Return the (x, y) coordinate for the center point of the cell that contains the specified text.  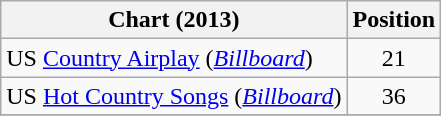
Chart (2013) (174, 20)
21 (394, 58)
Position (394, 20)
36 (394, 96)
US Country Airplay (Billboard) (174, 58)
US Hot Country Songs (Billboard) (174, 96)
